Detect which cell encompasses the target text, then output its [X, Y] center coordinate. 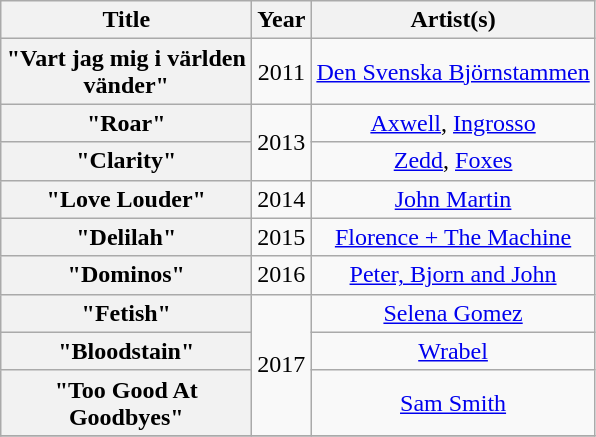
Florence + The Machine [453, 237]
"Bloodstain" [126, 351]
Peter, Bjorn and John [453, 275]
Axwell, Ingrosso [453, 123]
"Dominos" [126, 275]
Wrabel [453, 351]
2013 [282, 142]
"Delilah" [126, 237]
Title [126, 20]
"Love Louder" [126, 199]
2017 [282, 364]
Artist(s) [453, 20]
2016 [282, 275]
John Martin [453, 199]
"Clarity" [126, 161]
Selena Gomez [453, 313]
2015 [282, 237]
Zedd, Foxes [453, 161]
2011 [282, 72]
"Vart jag mig i världen vänder" [126, 72]
"Too Good At Goodbyes" [126, 402]
Sam Smith [453, 402]
Den Svenska Björnstammen [453, 72]
"Roar" [126, 123]
2014 [282, 199]
Year [282, 20]
"Fetish" [126, 313]
